Return the (X, Y) coordinate for the center point of the cell that contains the specified text.  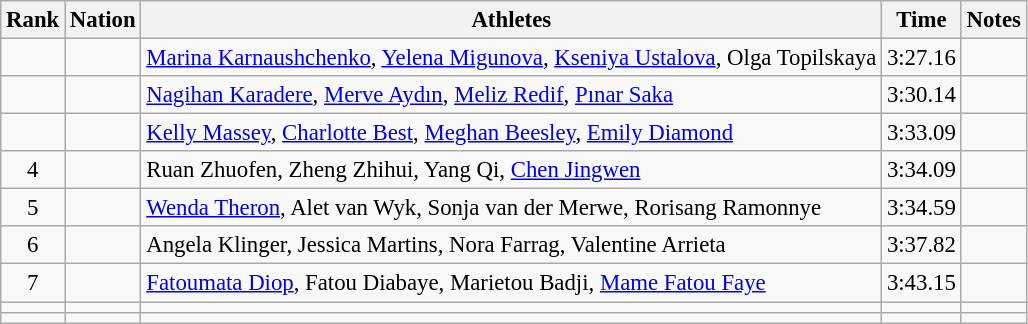
Marina Karnaushchenko, Yelena Migunova, Kseniya Ustalova, Olga Topilskaya (512, 58)
Angela Klinger, Jessica Martins, Nora Farrag, Valentine Arrieta (512, 245)
3:33.09 (922, 133)
6 (33, 245)
Ruan Zhuofen, Zheng Zhihui, Yang Qi, Chen Jingwen (512, 170)
Wenda Theron, Alet van Wyk, Sonja van der Merwe, Rorisang Ramonnye (512, 208)
3:27.16 (922, 58)
3:43.15 (922, 283)
Nagihan Karadere, Merve Aydın, Meliz Redif, Pınar Saka (512, 95)
3:34.59 (922, 208)
Kelly Massey, Charlotte Best, Meghan Beesley, Emily Diamond (512, 133)
Notes (994, 20)
3:37.82 (922, 245)
Athletes (512, 20)
7 (33, 283)
3:30.14 (922, 95)
Fatoumata Diop, Fatou Diabaye, Marietou Badji, Mame Fatou Faye (512, 283)
Time (922, 20)
4 (33, 170)
3:34.09 (922, 170)
Rank (33, 20)
5 (33, 208)
Nation (103, 20)
